Identify which cell holds the provided text, then report its (X, Y) central coordinate. 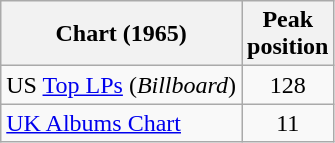
Chart (1965) (122, 34)
128 (288, 85)
11 (288, 123)
UK Albums Chart (122, 123)
Peakposition (288, 34)
US Top LPs (Billboard) (122, 85)
